Pinpoint the cell where the given text exists, returning its (x, y) midpoint coordinate. 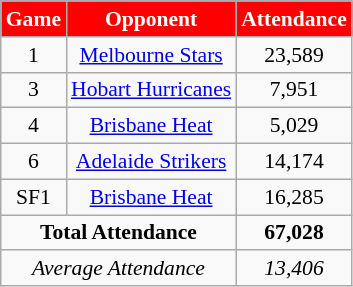
Average Attendance (118, 269)
13,406 (294, 269)
Adelaide Strikers (151, 162)
7,951 (294, 90)
14,174 (294, 162)
SF1 (34, 197)
Hobart Hurricanes (151, 90)
6 (34, 162)
Melbourne Stars (151, 55)
67,028 (294, 233)
4 (34, 126)
5,029 (294, 126)
23,589 (294, 55)
1 (34, 55)
3 (34, 90)
Total Attendance (118, 233)
Opponent (151, 19)
Game (34, 19)
Attendance (294, 19)
16,285 (294, 197)
